Pinpoint the cell where the given text exists, returning its (x, y) midpoint coordinate. 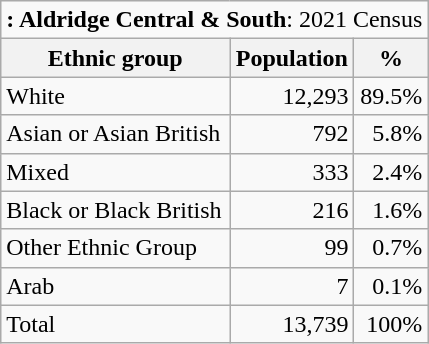
Population (292, 58)
% (391, 58)
Ethnic group (116, 58)
2.4% (391, 172)
333 (292, 172)
1.6% (391, 210)
White (116, 96)
Arab (116, 286)
0.7% (391, 248)
0.1% (391, 286)
7 (292, 286)
5.8% (391, 134)
Other Ethnic Group (116, 248)
12,293 (292, 96)
Asian or Asian British (116, 134)
100% (391, 324)
: Aldridge Central & South: 2021 Census (214, 20)
Total (116, 324)
Mixed (116, 172)
13,739 (292, 324)
792 (292, 134)
89.5% (391, 96)
99 (292, 248)
Black or Black British (116, 210)
216 (292, 210)
